Return the [X, Y] coordinate for the center point of the cell that contains the specified text.  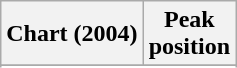
Chart (2004) [72, 34]
Peakposition [189, 34]
